Extract the [x, y] coordinate from the center of the cell holding the provided text.  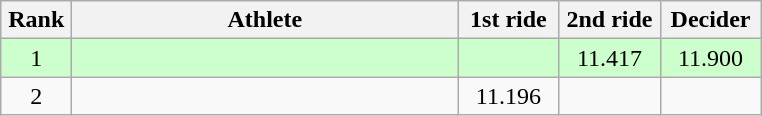
2nd ride [610, 20]
2 [36, 96]
11.417 [610, 58]
1 [36, 58]
Athlete [265, 20]
Decider [710, 20]
Rank [36, 20]
11.900 [710, 58]
11.196 [508, 96]
1st ride [508, 20]
